Provide the [x, y] coordinate of the cell's center where the given text is located.  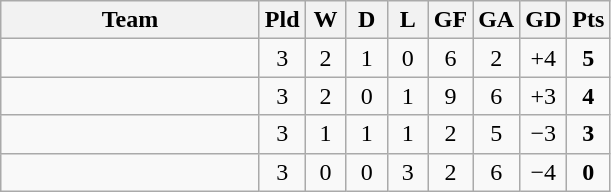
Pld [282, 20]
L [408, 20]
W [326, 20]
+4 [544, 58]
+3 [544, 96]
9 [450, 96]
−4 [544, 172]
D [366, 20]
GD [544, 20]
Pts [588, 20]
GA [496, 20]
Team [130, 20]
4 [588, 96]
GF [450, 20]
−3 [544, 134]
